Provide the (X, Y) coordinate of the cell's center where the given text is located.  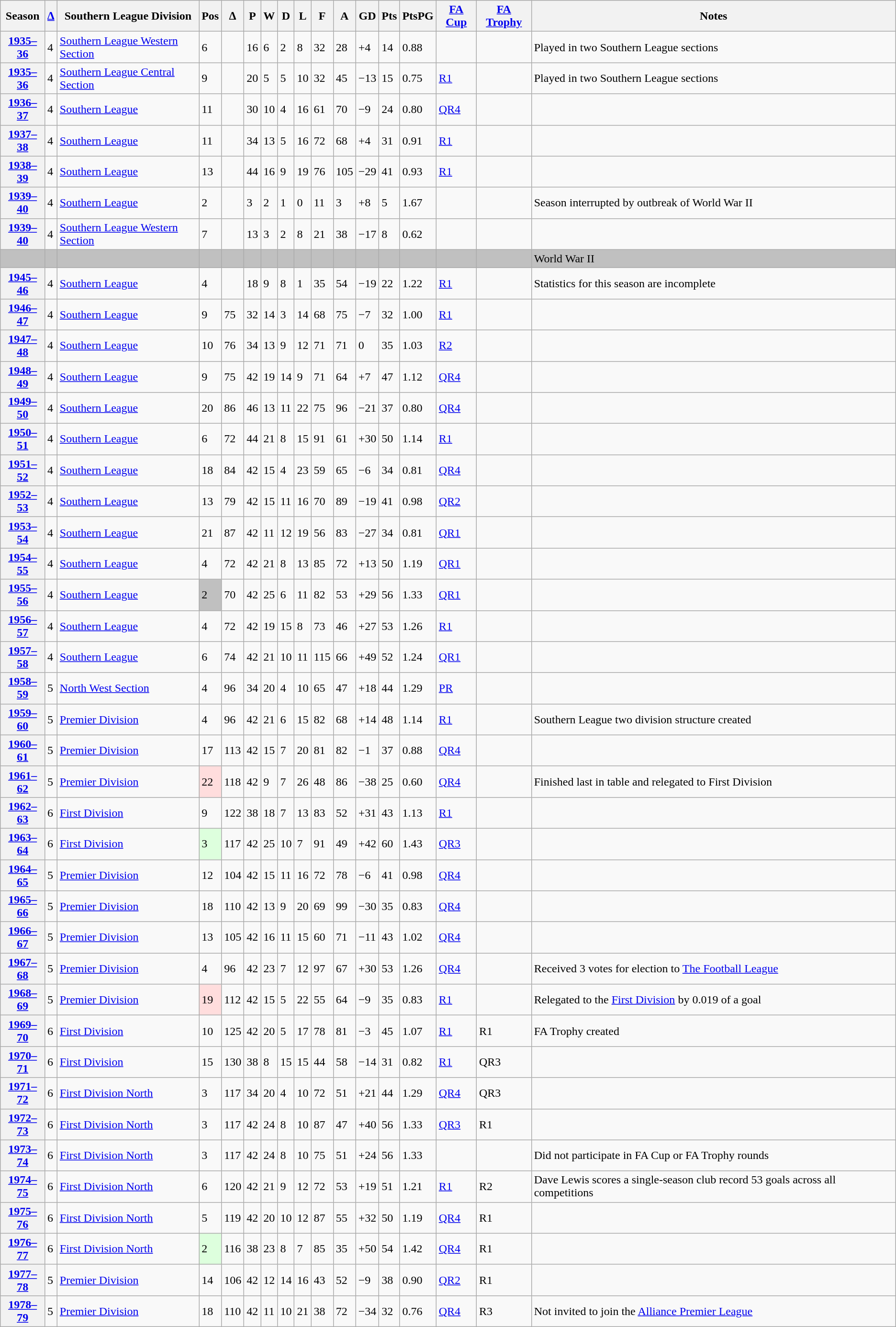
L (302, 16)
−13 (368, 79)
74 (233, 657)
−7 (368, 314)
73 (322, 626)
−17 (368, 234)
1963–64 (23, 843)
GD (368, 16)
1962–63 (23, 813)
0.82 (418, 1062)
+14 (368, 719)
−34 (368, 1311)
1970–71 (23, 1062)
1946–47 (23, 314)
Pos (211, 16)
1966–67 (23, 937)
Southern League Central Section (128, 79)
0.90 (418, 1280)
130 (233, 1062)
0.62 (418, 234)
89 (345, 502)
−3 (368, 1031)
97 (322, 969)
−14 (368, 1062)
28 (345, 47)
118 (233, 781)
106 (233, 1280)
World War II (713, 259)
+19 (368, 1186)
Not invited to join the Alliance Premier League (713, 1311)
+8 (368, 203)
Received 3 votes for election to The Football League (713, 969)
84 (233, 470)
1.07 (418, 1031)
1.21 (418, 1186)
FA Cup (456, 16)
30 (253, 109)
Statistics for this season are incomplete (713, 283)
FA Trophy (504, 16)
116 (233, 1248)
26 (302, 781)
1972–73 (23, 1124)
67 (345, 969)
1952–53 (23, 502)
69 (322, 907)
PtsPG (418, 16)
1956–57 (23, 626)
1965–66 (23, 907)
1957–58 (23, 657)
1977–78 (23, 1280)
1950–51 (23, 439)
59 (322, 470)
FA Trophy created (713, 1031)
Notes (713, 16)
+13 (368, 564)
1968–69 (23, 1000)
1978–79 (23, 1311)
+29 (368, 595)
120 (233, 1186)
1.12 (418, 376)
113 (233, 751)
F (322, 16)
1959–60 (23, 719)
1948–49 (23, 376)
Pts (390, 16)
66 (345, 657)
D (286, 16)
−29 (368, 171)
0.91 (418, 141)
Season (23, 16)
R3 (504, 1311)
Dave Lewis scores a single-season club record 53 goals across all competitions (713, 1186)
−30 (368, 907)
1961–62 (23, 781)
−27 (368, 532)
1.13 (418, 813)
1949–50 (23, 408)
0.60 (418, 781)
1.22 (418, 283)
Did not participate in FA Cup or FA Trophy rounds (713, 1156)
1967–68 (23, 969)
+31 (368, 813)
58 (345, 1062)
1.02 (418, 937)
−1 (368, 751)
1947–48 (23, 346)
1.00 (418, 314)
1964–65 (23, 875)
+40 (368, 1124)
Finished last in table and relegated to First Division (713, 781)
104 (233, 875)
1976–77 (23, 1248)
+21 (368, 1093)
+18 (368, 688)
115 (322, 657)
122 (233, 813)
125 (233, 1031)
Season interrupted by outbreak of World War II (713, 203)
99 (345, 907)
0.93 (418, 171)
Relegated to the First Division by 0.019 of a goal (713, 1000)
79 (233, 502)
1954–55 (23, 564)
1973–74 (23, 1156)
Southern League Division (128, 16)
1955–56 (23, 595)
0.75 (418, 79)
1.24 (418, 657)
+24 (368, 1156)
PR (456, 688)
−38 (368, 781)
1974–75 (23, 1186)
−11 (368, 937)
1958–59 (23, 688)
1969–70 (23, 1031)
1971–72 (23, 1093)
North West Section (128, 688)
1951–52 (23, 470)
119 (233, 1218)
1975–76 (23, 1218)
1960–61 (23, 751)
49 (345, 843)
1953–54 (23, 532)
+49 (368, 657)
1.43 (418, 843)
1936–37 (23, 109)
1945–46 (23, 283)
W (269, 16)
+32 (368, 1218)
A (345, 16)
0.76 (418, 1311)
Southern League two division structure created (713, 719)
1938–39 (23, 171)
1.03 (418, 346)
1937–38 (23, 141)
112 (233, 1000)
1.67 (418, 203)
+42 (368, 843)
P (253, 16)
+50 (368, 1248)
1.42 (418, 1248)
−21 (368, 408)
+27 (368, 626)
+7 (368, 376)
